Identify which cell holds the provided text, then report its (x, y) central coordinate. 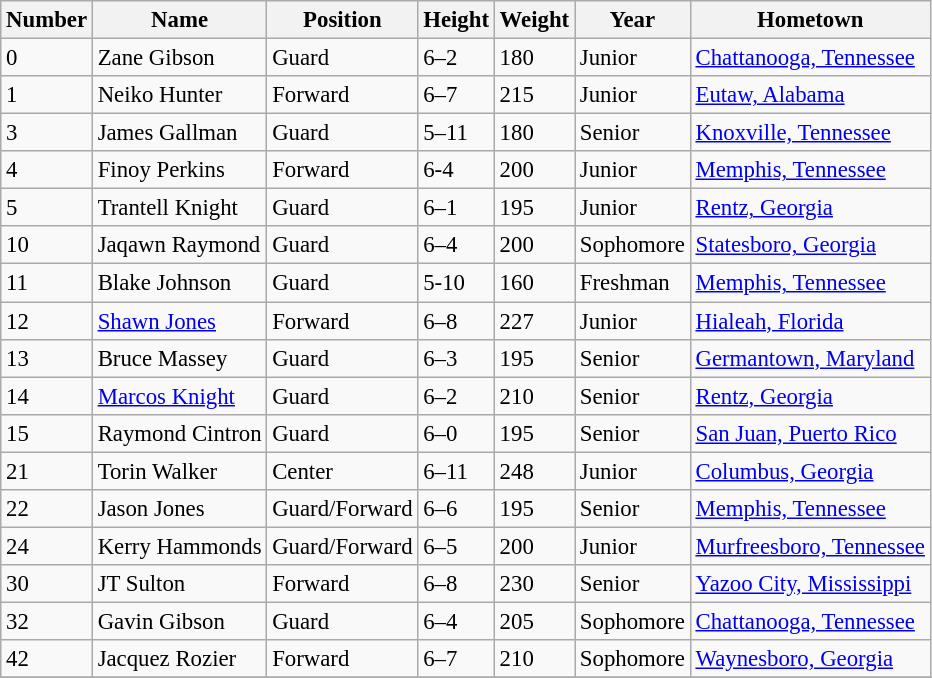
Number (47, 20)
Position (342, 20)
Shawn Jones (179, 321)
5 (47, 208)
Hometown (810, 20)
42 (47, 659)
Yazoo City, Mississippi (810, 584)
6–1 (456, 208)
11 (47, 283)
12 (47, 321)
4 (47, 170)
6–6 (456, 509)
Columbus, Georgia (810, 471)
San Juan, Puerto Rico (810, 433)
5-10 (456, 283)
Eutaw, Alabama (810, 95)
30 (47, 584)
Height (456, 20)
24 (47, 546)
JT Sulton (179, 584)
205 (534, 621)
230 (534, 584)
3 (47, 133)
Blake Johnson (179, 283)
James Gallman (179, 133)
32 (47, 621)
6–3 (456, 358)
Weight (534, 20)
Freshman (633, 283)
248 (534, 471)
6–11 (456, 471)
13 (47, 358)
Waynesboro, Georgia (810, 659)
21 (47, 471)
6–5 (456, 546)
Knoxville, Tennessee (810, 133)
Zane Gibson (179, 58)
1 (47, 95)
Bruce Massey (179, 358)
Center (342, 471)
215 (534, 95)
5–11 (456, 133)
15 (47, 433)
Name (179, 20)
0 (47, 58)
Torin Walker (179, 471)
Statesboro, Georgia (810, 245)
10 (47, 245)
Germantown, Maryland (810, 358)
227 (534, 321)
Finoy Perkins (179, 170)
Trantell Knight (179, 208)
160 (534, 283)
Marcos Knight (179, 396)
14 (47, 396)
Murfreesboro, Tennessee (810, 546)
Gavin Gibson (179, 621)
Jacquez Rozier (179, 659)
6-4 (456, 170)
Jason Jones (179, 509)
Jaqawn Raymond (179, 245)
6–0 (456, 433)
Neiko Hunter (179, 95)
Hialeah, Florida (810, 321)
Year (633, 20)
Raymond Cintron (179, 433)
22 (47, 509)
Kerry Hammonds (179, 546)
